Output the [X, Y] coordinate of the center of the cell containing the given text.  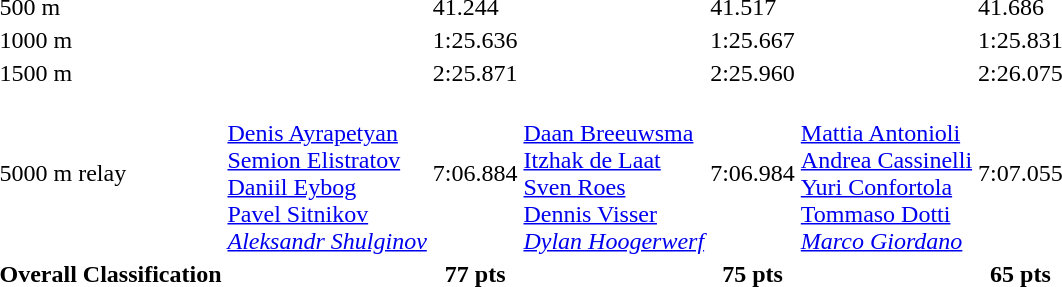
1:25.636 [475, 40]
7:06.984 [753, 174]
7:06.884 [475, 174]
1:25.667 [753, 40]
2:25.960 [753, 73]
2:25.871 [475, 73]
Daan BreeuwsmaItzhak de LaatSven RoesDennis VisserDylan Hoogerwerf [614, 174]
Mattia AntonioliAndrea CassinelliYuri ConfortolaTommaso DottiMarco Giordano [886, 174]
Denis AyrapetyanSemion ElistratovDaniil EybogPavel SitnikovAleksandr Shulginov [327, 174]
